Identify which cell holds the provided text, then report its [X, Y] central coordinate. 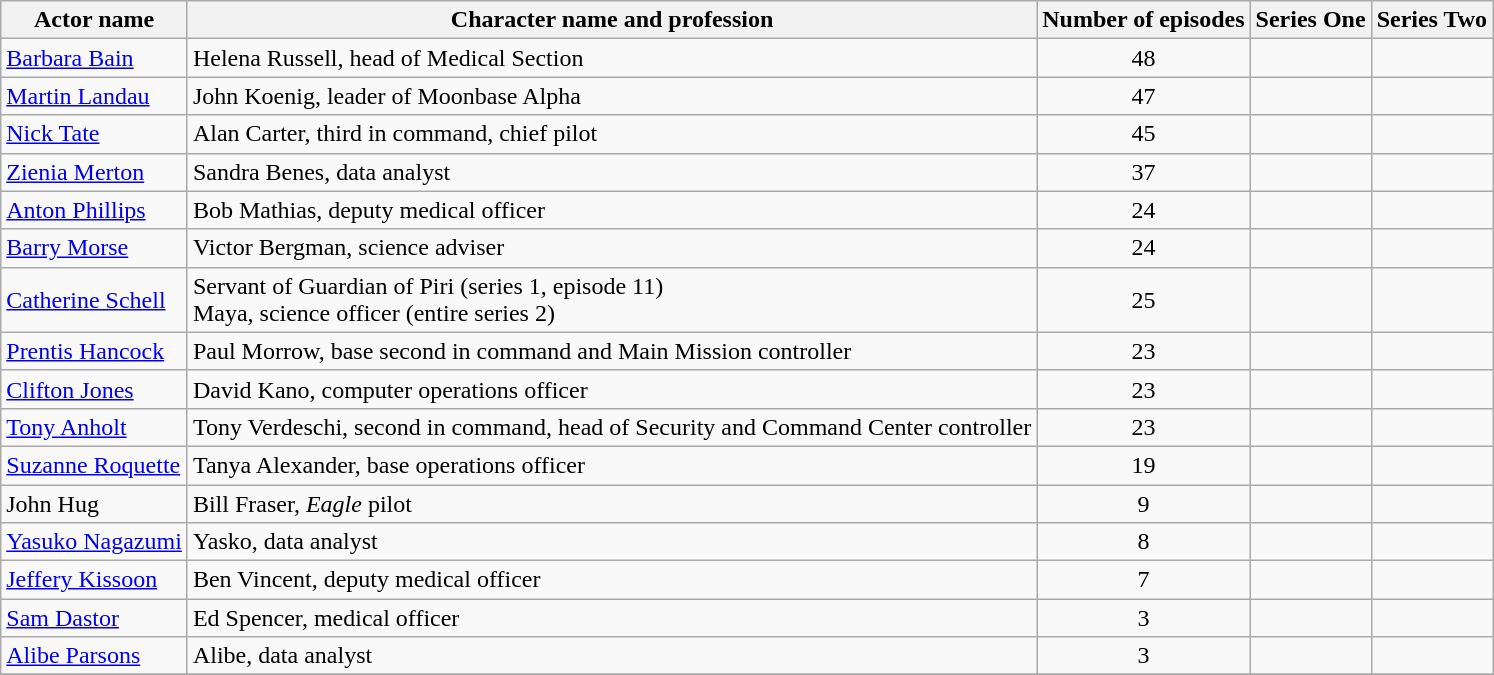
48 [1144, 58]
45 [1144, 134]
Tony Anholt [94, 427]
Bob Mathias, deputy medical officer [612, 210]
Tony Verdeschi, second in command, head of Security and Command Center controller [612, 427]
Martin Landau [94, 96]
Series Two [1432, 20]
Ben Vincent, deputy medical officer [612, 580]
John Koenig, leader of Moonbase Alpha [612, 96]
Barbara Bain [94, 58]
25 [1144, 300]
David Kano, computer operations officer [612, 389]
Prentis Hancock [94, 351]
Sandra Benes, data analyst [612, 172]
Servant of Guardian of Piri (series 1, episode 11)Maya, science officer (entire series 2) [612, 300]
Paul Morrow, base second in command and Main Mission controller [612, 351]
Ed Spencer, medical officer [612, 618]
Barry Morse [94, 248]
Jeffery Kissoon [94, 580]
37 [1144, 172]
9 [1144, 503]
Sam Dastor [94, 618]
8 [1144, 542]
Alibe Parsons [94, 656]
Victor Bergman, science adviser [612, 248]
19 [1144, 465]
Series One [1310, 20]
Yasuko Nagazumi [94, 542]
Bill Fraser, Eagle pilot [612, 503]
Anton Phillips [94, 210]
Actor name [94, 20]
Tanya Alexander, base operations officer [612, 465]
Yasko, data analyst [612, 542]
Zienia Merton [94, 172]
Character name and profession [612, 20]
7 [1144, 580]
Nick Tate [94, 134]
47 [1144, 96]
Alan Carter, third in command, chief pilot [612, 134]
John Hug [94, 503]
Catherine Schell [94, 300]
Suzanne Roquette [94, 465]
Clifton Jones [94, 389]
Alibe, data analyst [612, 656]
Number of episodes [1144, 20]
Helena Russell, head of Medical Section [612, 58]
